Identify which cell holds the provided text, then report its [x, y] central coordinate. 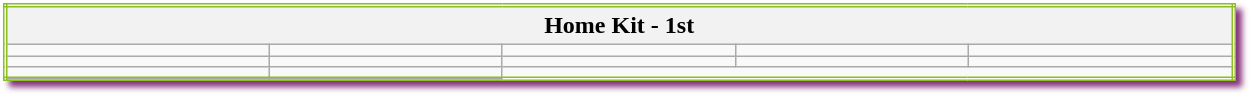
Home Kit - 1st [619, 25]
